From the cell containing the given text, extract its center point as [X, Y] coordinate. 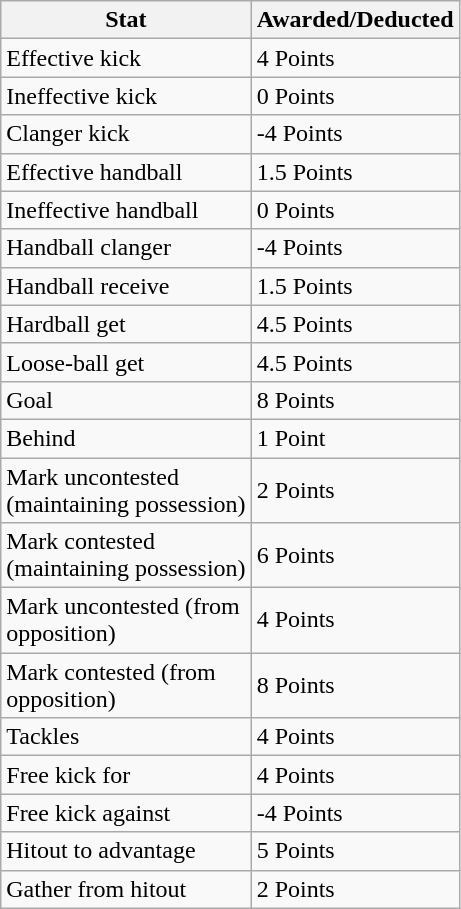
Goal [126, 400]
Free kick against [126, 813]
Mark uncontested (fromopposition) [126, 620]
Awarded/Deducted [355, 20]
Hitout to advantage [126, 851]
Hardball get [126, 324]
Tackles [126, 737]
Effective kick [126, 58]
Mark uncontested(maintaining possession) [126, 490]
Mark contested(maintaining possession) [126, 556]
6 Points [355, 556]
Handball clanger [126, 248]
Effective handball [126, 172]
1 Point [355, 438]
Loose-ball get [126, 362]
Clanger kick [126, 134]
Stat [126, 20]
Ineffective kick [126, 96]
5 Points [355, 851]
Gather from hitout [126, 889]
Behind [126, 438]
Ineffective handball [126, 210]
Handball receive [126, 286]
Free kick for [126, 775]
Mark contested (fromopposition) [126, 686]
